For the text-containing cell, return its midpoint in (x, y) coordinate format. 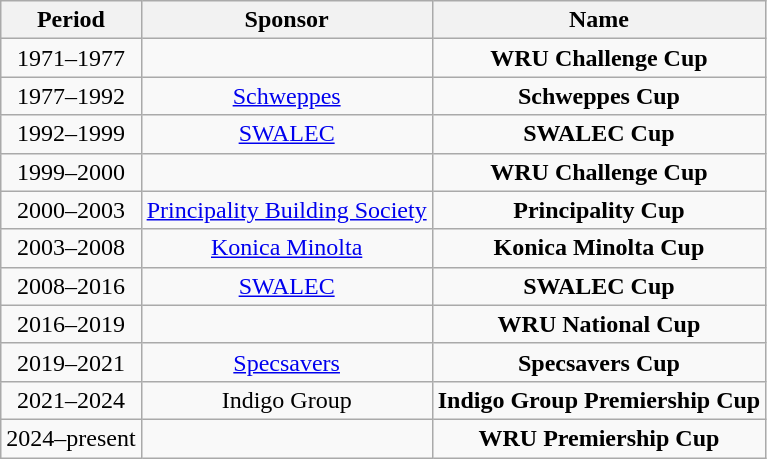
Schweppes (286, 96)
Konica Minolta Cup (599, 248)
2008–2016 (71, 286)
Name (599, 20)
Sponsor (286, 20)
WRU National Cup (599, 324)
Indigo Group (286, 400)
Period (71, 20)
2024–present (71, 438)
Schweppes Cup (599, 96)
1977–1992 (71, 96)
WRU Premiership Cup (599, 438)
2019–2021 (71, 362)
Specsavers Cup (599, 362)
Specsavers (286, 362)
2016–2019 (71, 324)
1999–2000 (71, 172)
2000–2003 (71, 210)
Principality Building Society (286, 210)
2003–2008 (71, 248)
Principality Cup (599, 210)
Indigo Group Premiership Cup (599, 400)
Konica Minolta (286, 248)
1992–1999 (71, 134)
2021–2024 (71, 400)
1971–1977 (71, 58)
